Return the [X, Y] coordinate for the center point of the cell that contains the specified text.  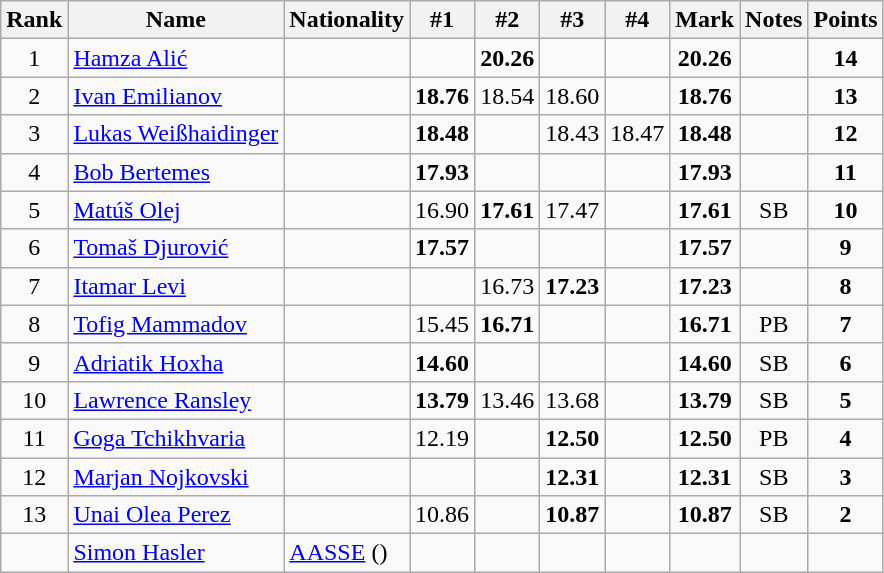
1 [34, 58]
Marjan Nojkovski [176, 477]
18.60 [572, 96]
#4 [638, 20]
14 [846, 58]
15.45 [442, 324]
18.43 [572, 134]
AASSE () [347, 553]
17.47 [572, 210]
Simon Hasler [176, 553]
Ivan Emilianov [176, 96]
18.47 [638, 134]
Notes [774, 20]
Nationality [347, 20]
Bob Bertemes [176, 172]
12.19 [442, 438]
Tomaš Djurović [176, 248]
Unai Olea Perez [176, 515]
16.73 [508, 286]
Tofig Mammadov [176, 324]
Lawrence Ransley [176, 400]
Adriatik Hoxha [176, 362]
Hamza Alić [176, 58]
10.86 [442, 515]
Rank [34, 20]
13.68 [572, 400]
Lukas Weißhaidinger [176, 134]
#1 [442, 20]
Mark [705, 20]
Name [176, 20]
Goga Tchikhvaria [176, 438]
16.90 [442, 210]
Itamar Levi [176, 286]
Matúš Olej [176, 210]
#3 [572, 20]
13.46 [508, 400]
#2 [508, 20]
18.54 [508, 96]
Points [846, 20]
